Determine the (x, y) coordinate at the center of the cell enclosing the given text.  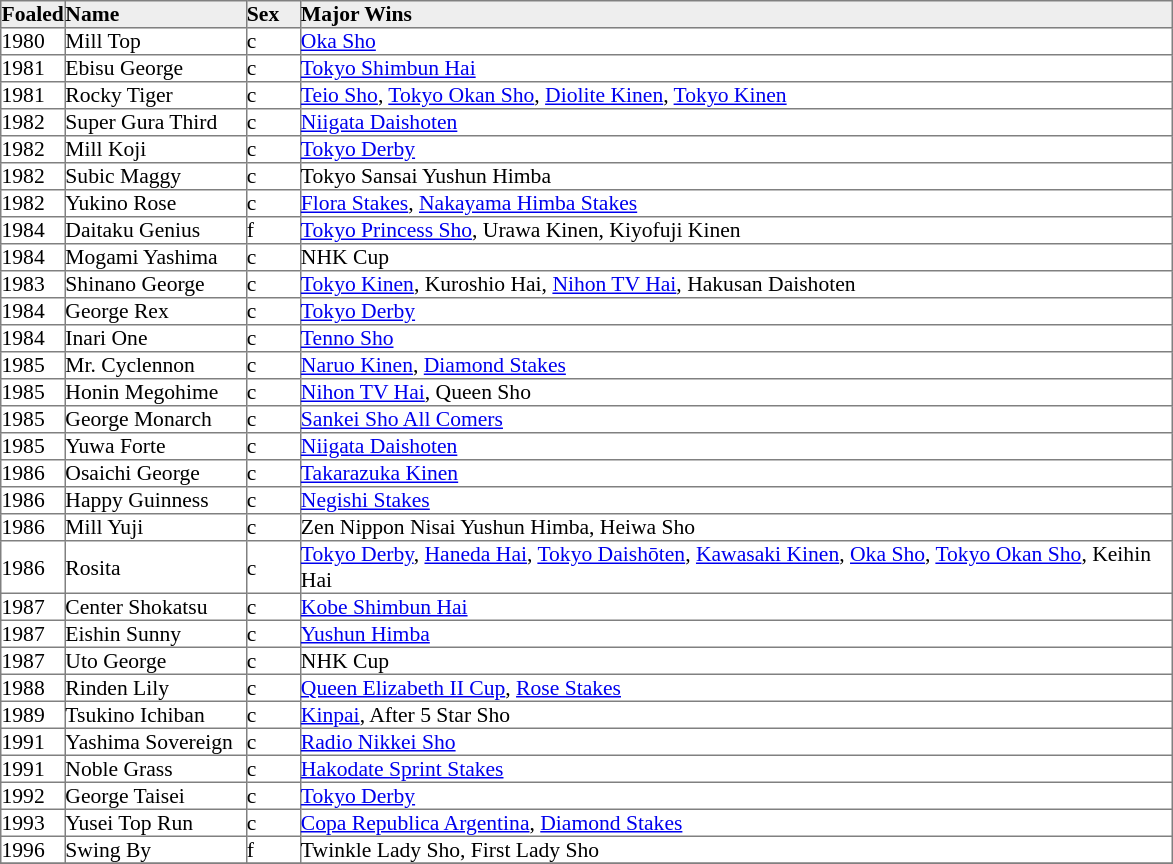
George Rex (156, 312)
Tokyo Princess Sho, Urawa Kinen, Kiyofuji Kinen (736, 230)
Rinden Lily (156, 688)
Mill Yuji (156, 528)
1989 (33, 714)
Queen Elizabeth II Cup, Rose Stakes (736, 688)
Tenno Sho (736, 338)
Super Gura Third (156, 122)
Osaichi George (156, 474)
Nihon TV Hai, Queen Sho (736, 392)
Eishin Sunny (156, 634)
Hakodate Sprint Stakes (736, 768)
Yuwa Forte (156, 446)
Tokyo Derby, Haneda Hai, Tokyo Daishōten, Kawasaki Kinen, Oka Sho, Tokyo Okan Sho, Keihin Hai (736, 567)
Mill Top (156, 42)
Inari One (156, 338)
Swing By (156, 850)
Yushun Himba (736, 634)
Tokyo Kinen, Kuroshio Hai, Nihon TV Hai, Hakusan Daishoten (736, 284)
1993 (33, 822)
Daitaku Genius (156, 230)
Honin Megohime (156, 392)
George Taisei (156, 796)
Yusei Top Run (156, 822)
Subic Maggy (156, 176)
1996 (33, 850)
Happy Guinness (156, 500)
Flora Stakes, Nakayama Himba Stakes (736, 204)
Tsukino Ichiban (156, 714)
Center Shokatsu (156, 606)
Mr. Cyclennon (156, 366)
Yashima Sovereign (156, 742)
Foaled (33, 14)
Takarazuka Kinen (736, 474)
Kobe Shimbun Hai (736, 606)
Sex (273, 14)
Zen Nippon Nisai Yushun Himba, Heiwa Sho (736, 528)
Kinpai, After 5 Star Sho (736, 714)
Sankei Sho All Comers (736, 420)
George Monarch (156, 420)
Negishi Stakes (736, 500)
Teio Sho, Tokyo Okan Sho, Diolite Kinen, Tokyo Kinen (736, 96)
Rocky Tiger (156, 96)
Tokyo Sansai Yushun Himba (736, 176)
Naruo Kinen, Diamond Stakes (736, 366)
Major Wins (736, 14)
Oka Sho (736, 42)
1992 (33, 796)
Twinkle Lady Sho, First Lady Sho (736, 850)
Yukino Rose (156, 204)
Ebisu George (156, 68)
Noble Grass (156, 768)
Tokyo Shimbun Hai (736, 68)
1988 (33, 688)
Copa Republica Argentina, Diamond Stakes (736, 822)
Shinano George (156, 284)
1983 (33, 284)
Mogami Yashima (156, 258)
Mill Koji (156, 150)
Uto George (156, 660)
Name (156, 14)
1980 (33, 42)
Rosita (156, 567)
Radio Nikkei Sho (736, 742)
